Return the (X, Y) coordinate for the center point of the cell that contains the specified text.  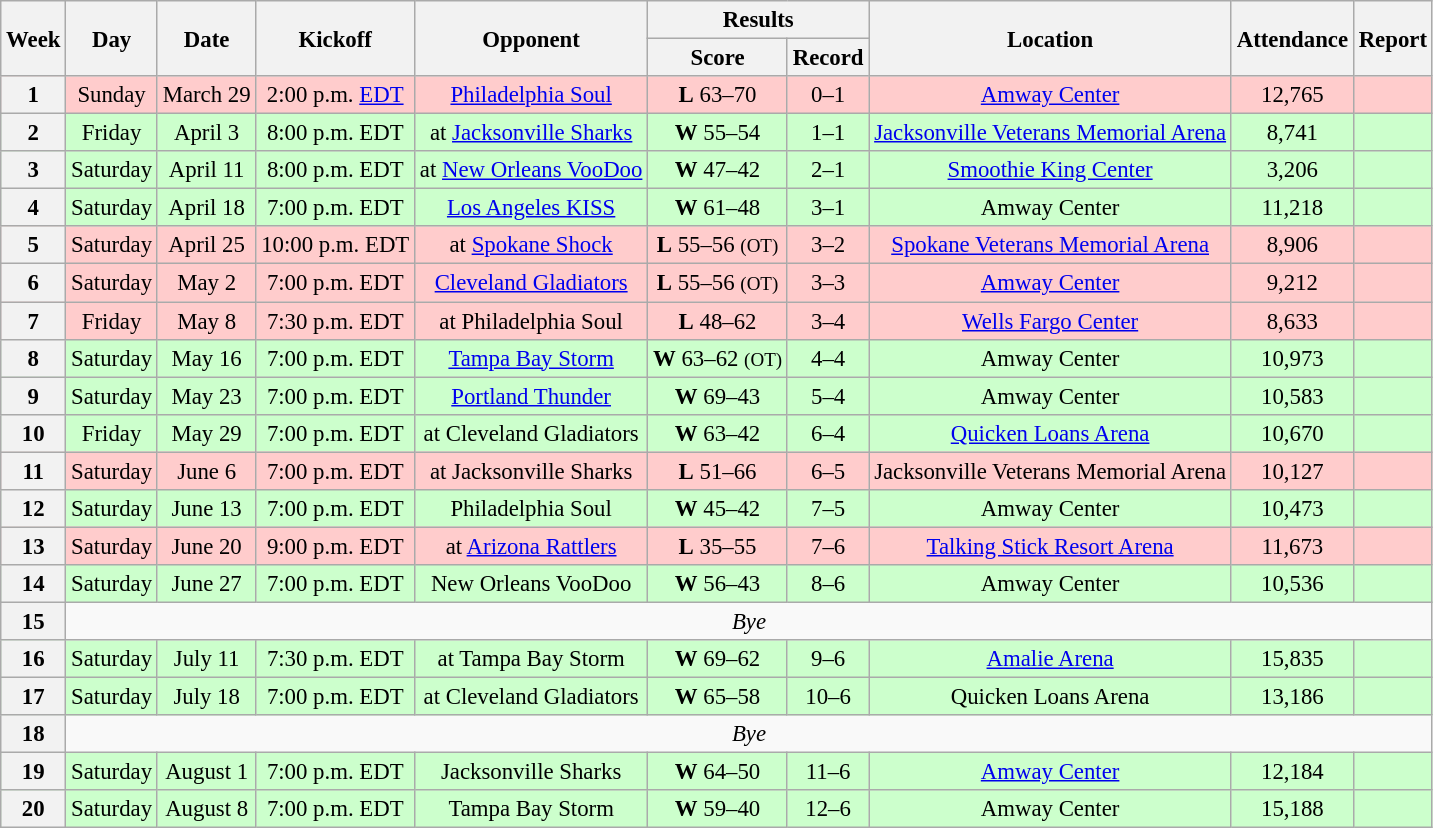
3,206 (1292, 170)
3–3 (828, 283)
Kickoff (336, 38)
at Spokane Shock (532, 245)
August 1 (206, 772)
Portland Thunder (532, 396)
Week (34, 38)
W 61–48 (718, 208)
10:00 p.m. EDT (336, 245)
at New Orleans VooDoo (532, 170)
at Philadelphia Soul (532, 321)
10 (34, 433)
at Arizona Rattlers (532, 546)
Score (718, 58)
12 (34, 509)
W 65–58 (718, 697)
at Tampa Bay Storm (532, 659)
8 (34, 358)
15,835 (1292, 659)
17 (34, 697)
3 (34, 170)
May 29 (206, 433)
Talking Stick Resort Arena (1050, 546)
9–6 (828, 659)
11–6 (828, 772)
2:00 p.m. EDT (336, 95)
Jacksonville Sharks (532, 772)
13 (34, 546)
Cleveland Gladiators (532, 283)
11,218 (1292, 208)
7–5 (828, 509)
4 (34, 208)
8,906 (1292, 245)
6 (34, 283)
18 (34, 734)
Report (1392, 38)
L 35–55 (718, 546)
10,583 (1292, 396)
20 (34, 809)
Results (758, 20)
W 56–43 (718, 584)
13,186 (1292, 697)
W 59–40 (718, 809)
July 11 (206, 659)
New Orleans VooDoo (532, 584)
9:00 p.m. EDT (336, 546)
12,765 (1292, 95)
3–2 (828, 245)
W 64–50 (718, 772)
Smoothie King Center (1050, 170)
April 11 (206, 170)
3–1 (828, 208)
10,473 (1292, 509)
L 48–62 (718, 321)
March 29 (206, 95)
2–1 (828, 170)
8,633 (1292, 321)
15 (34, 621)
June 13 (206, 509)
6–4 (828, 433)
7 (34, 321)
9,212 (1292, 283)
1 (34, 95)
May 8 (206, 321)
8–6 (828, 584)
W 69–43 (718, 396)
L 63–70 (718, 95)
W 55–54 (718, 133)
W 47–42 (718, 170)
April 18 (206, 208)
0–1 (828, 95)
W 69–62 (718, 659)
10,670 (1292, 433)
6–5 (828, 471)
Date (206, 38)
April 3 (206, 133)
10,536 (1292, 584)
10,973 (1292, 358)
Record (828, 58)
10,127 (1292, 471)
April 25 (206, 245)
August 8 (206, 809)
12,184 (1292, 772)
5 (34, 245)
W 45–42 (718, 509)
June 20 (206, 546)
W 63–62 (OT) (718, 358)
3–4 (828, 321)
10–6 (828, 697)
Los Angeles KISS (532, 208)
June 27 (206, 584)
12–6 (828, 809)
June 6 (206, 471)
Opponent (532, 38)
4–4 (828, 358)
16 (34, 659)
5–4 (828, 396)
14 (34, 584)
Day (112, 38)
Wells Fargo Center (1050, 321)
May 2 (206, 283)
15,188 (1292, 809)
Spokane Veterans Memorial Arena (1050, 245)
9 (34, 396)
19 (34, 772)
2 (34, 133)
L 51–66 (718, 471)
1–1 (828, 133)
May 16 (206, 358)
July 18 (206, 697)
Amalie Arena (1050, 659)
Location (1050, 38)
11,673 (1292, 546)
11 (34, 471)
W 63–42 (718, 433)
7–6 (828, 546)
Attendance (1292, 38)
May 23 (206, 396)
Sunday (112, 95)
8,741 (1292, 133)
